From the cell containing the given text, extract its center point as [X, Y] coordinate. 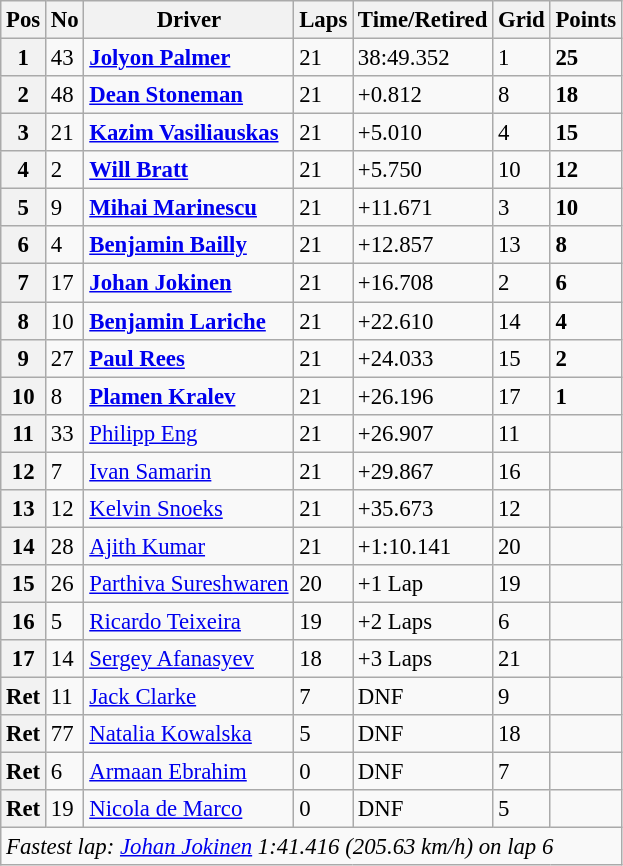
Nicola de Marco [189, 809]
+35.673 [423, 509]
+26.907 [423, 433]
Ricardo Teixeira [189, 621]
Sergey Afanasyev [189, 659]
Paul Rees [189, 358]
38:49.352 [423, 58]
No [65, 20]
28 [65, 546]
+12.857 [423, 245]
27 [65, 358]
Jolyon Palmer [189, 58]
+0.812 [423, 95]
Mihai Marinescu [189, 208]
+16.708 [423, 283]
Points [586, 20]
48 [65, 95]
77 [65, 734]
Johan Jokinen [189, 283]
Kazim Vasiliauskas [189, 133]
Grid [522, 20]
+2 Laps [423, 621]
Ajith Kumar [189, 546]
+29.867 [423, 471]
Benjamin Bailly [189, 245]
+3 Laps [423, 659]
Driver [189, 20]
Philipp Eng [189, 433]
25 [586, 58]
Plamen Kralev [189, 396]
Laps [324, 20]
+1:10.141 [423, 546]
Fastest lap: Johan Jokinen 1:41.416 (205.63 km/h) on lap 6 [312, 847]
Armaan Ebrahim [189, 772]
33 [65, 433]
+24.033 [423, 358]
26 [65, 584]
Natalia Kowalska [189, 734]
+1 Lap [423, 584]
Benjamin Lariche [189, 321]
43 [65, 58]
+22.610 [423, 321]
Time/Retired [423, 20]
+5.750 [423, 170]
Pos [24, 20]
Parthiva Sureshwaren [189, 584]
Will Bratt [189, 170]
Ivan Samarin [189, 471]
Dean Stoneman [189, 95]
+26.196 [423, 396]
+5.010 [423, 133]
Jack Clarke [189, 697]
+11.671 [423, 208]
Kelvin Snoeks [189, 509]
